Identify which cell holds the provided text, then report its [X, Y] central coordinate. 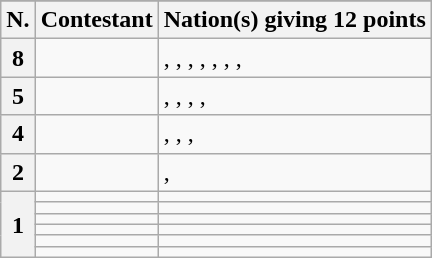
8 [18, 58]
1 [18, 224]
4 [18, 134]
, , , , [294, 96]
N. [18, 20]
, [294, 172]
5 [18, 96]
, , , [294, 134]
Contestant [96, 20]
Nation(s) giving 12 points [294, 20]
2 [18, 172]
, , , , , , , [294, 58]
